Pinpoint the cell where the given text exists, returning its [X, Y] midpoint coordinate. 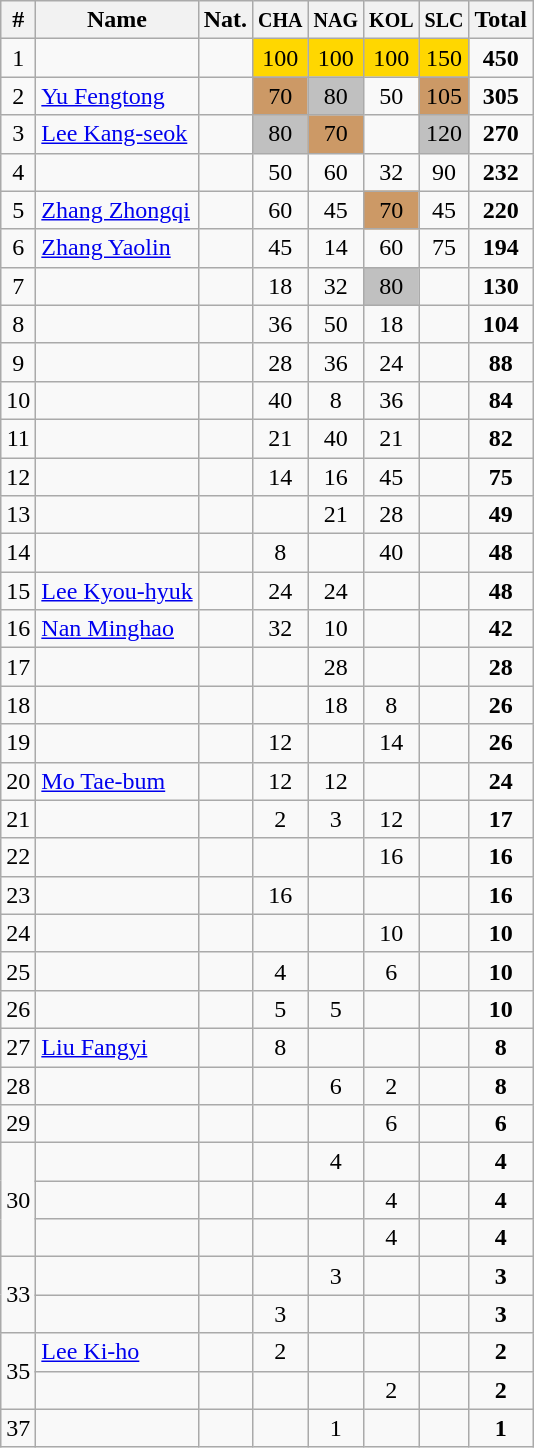
120 [444, 134]
270 [501, 134]
CHA [281, 20]
19 [18, 743]
29 [18, 1124]
49 [501, 515]
Name [117, 20]
105 [444, 96]
104 [501, 324]
27 [18, 1047]
450 [501, 58]
130 [501, 286]
Lee Kang-seok [117, 134]
20 [18, 781]
13 [18, 515]
Liu Fangyi [117, 1047]
Lee Kyou-hyuk [117, 591]
Zhang Zhongqi [117, 210]
305 [501, 96]
232 [501, 172]
23 [18, 895]
Mo Tae-bum [117, 781]
Total [501, 20]
KOL [392, 20]
# [18, 20]
150 [444, 58]
90 [444, 172]
82 [501, 438]
11 [18, 438]
22 [18, 857]
Lee Ki-ho [117, 1352]
88 [501, 362]
30 [18, 1200]
35 [18, 1371]
15 [18, 591]
9 [18, 362]
42 [501, 629]
37 [18, 1428]
84 [501, 400]
SLC [444, 20]
NAG [336, 20]
7 [18, 286]
Nan Minghao [117, 629]
25 [18, 971]
33 [18, 1295]
Nat. [225, 20]
Yu Fengtong [117, 96]
194 [501, 248]
220 [501, 210]
Zhang Yaolin [117, 248]
